Identify which cell holds the provided text, then report its (X, Y) central coordinate. 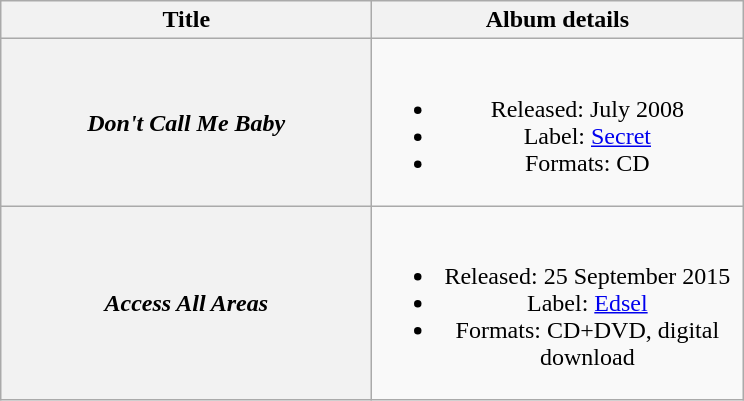
Don't Call Me Baby (186, 122)
Album details (558, 20)
Released: 25 September 2015Label: EdselFormats: CD+DVD, digital download (558, 303)
Access All Areas (186, 303)
Released: July 2008Label: SecretFormats: CD (558, 122)
Title (186, 20)
